Pinpoint the cell where the given text exists, returning its (X, Y) midpoint coordinate. 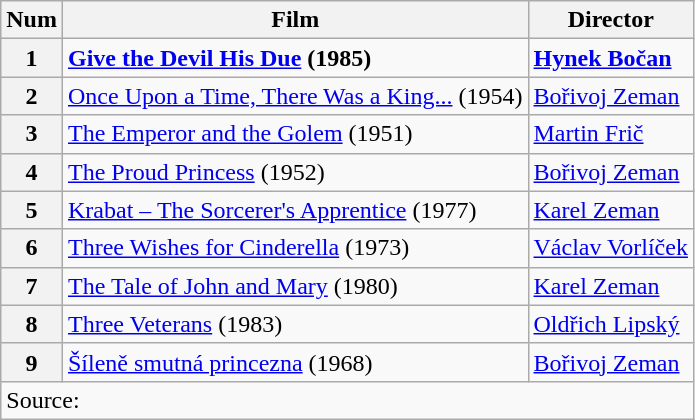
Krabat – The Sorcerer's Apprentice (1977) (295, 210)
6 (32, 248)
7 (32, 286)
Šíleně smutná princezna (1968) (295, 362)
5 (32, 210)
Give the Devil His Due (1985) (295, 58)
2 (32, 96)
Three Wishes for Cinderella (1973) (295, 248)
9 (32, 362)
The Proud Princess (1952) (295, 172)
Oldřich Lipský (610, 324)
The Tale of John and Mary (1980) (295, 286)
Hynek Bočan (610, 58)
Martin Frič (610, 134)
4 (32, 172)
3 (32, 134)
1 (32, 58)
The Emperor and the Golem (1951) (295, 134)
Source: (348, 400)
8 (32, 324)
Film (295, 20)
Václav Vorlíček (610, 248)
Director (610, 20)
Num (32, 20)
Once Upon a Time, There Was a King... (1954) (295, 96)
Three Veterans (1983) (295, 324)
